Return [X, Y] of the center of cell containing provided text 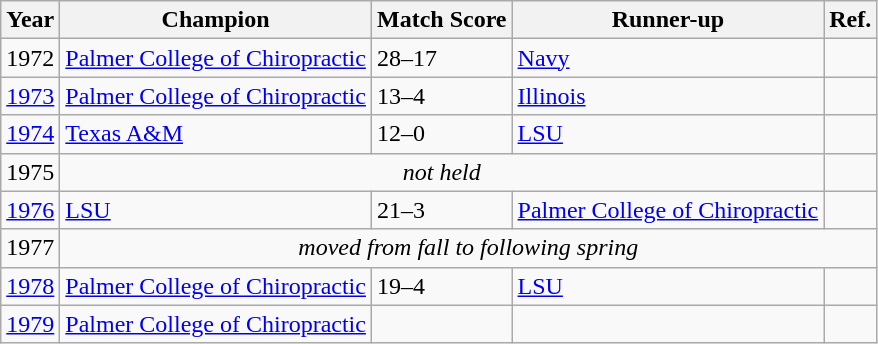
moved from fall to following spring [468, 248]
Champion [216, 20]
12–0 [442, 134]
Runner-up [668, 20]
Year [30, 20]
1973 [30, 96]
1972 [30, 58]
1979 [30, 324]
28–17 [442, 58]
Illinois [668, 96]
1974 [30, 134]
1978 [30, 286]
not held [442, 172]
19–4 [442, 286]
1975 [30, 172]
Navy [668, 58]
Texas A&M [216, 134]
1977 [30, 248]
Ref. [850, 20]
Match Score [442, 20]
1976 [30, 210]
21–3 [442, 210]
13–4 [442, 96]
